For the text-containing cell, return its midpoint in (x, y) coordinate format. 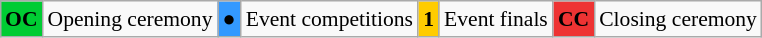
● (230, 19)
Event competitions (330, 19)
Event finals (496, 19)
Opening ceremony (130, 19)
CC (574, 19)
1 (428, 19)
OC (22, 19)
Closing ceremony (678, 19)
